Search for the cell housing the specified text and yield its (x, y) center coordinate. 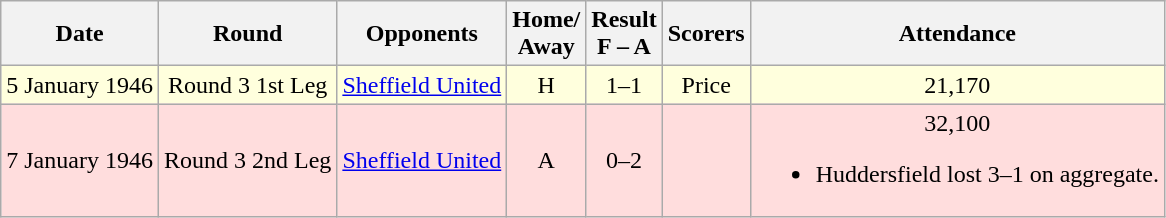
1–1 (624, 85)
Round 3 2nd Leg (247, 160)
5 January 1946 (80, 85)
7 January 1946 (80, 160)
A (546, 160)
H (546, 85)
Date (80, 34)
Home/Away (546, 34)
21,170 (957, 85)
ResultF – A (624, 34)
Scorers (706, 34)
Price (706, 85)
0–2 (624, 160)
Opponents (422, 34)
Round 3 1st Leg (247, 85)
Attendance (957, 34)
Round (247, 34)
32,100Huddersfield lost 3–1 on aggregate. (957, 160)
